From the cell containing the given text, extract its center point as (x, y) coordinate. 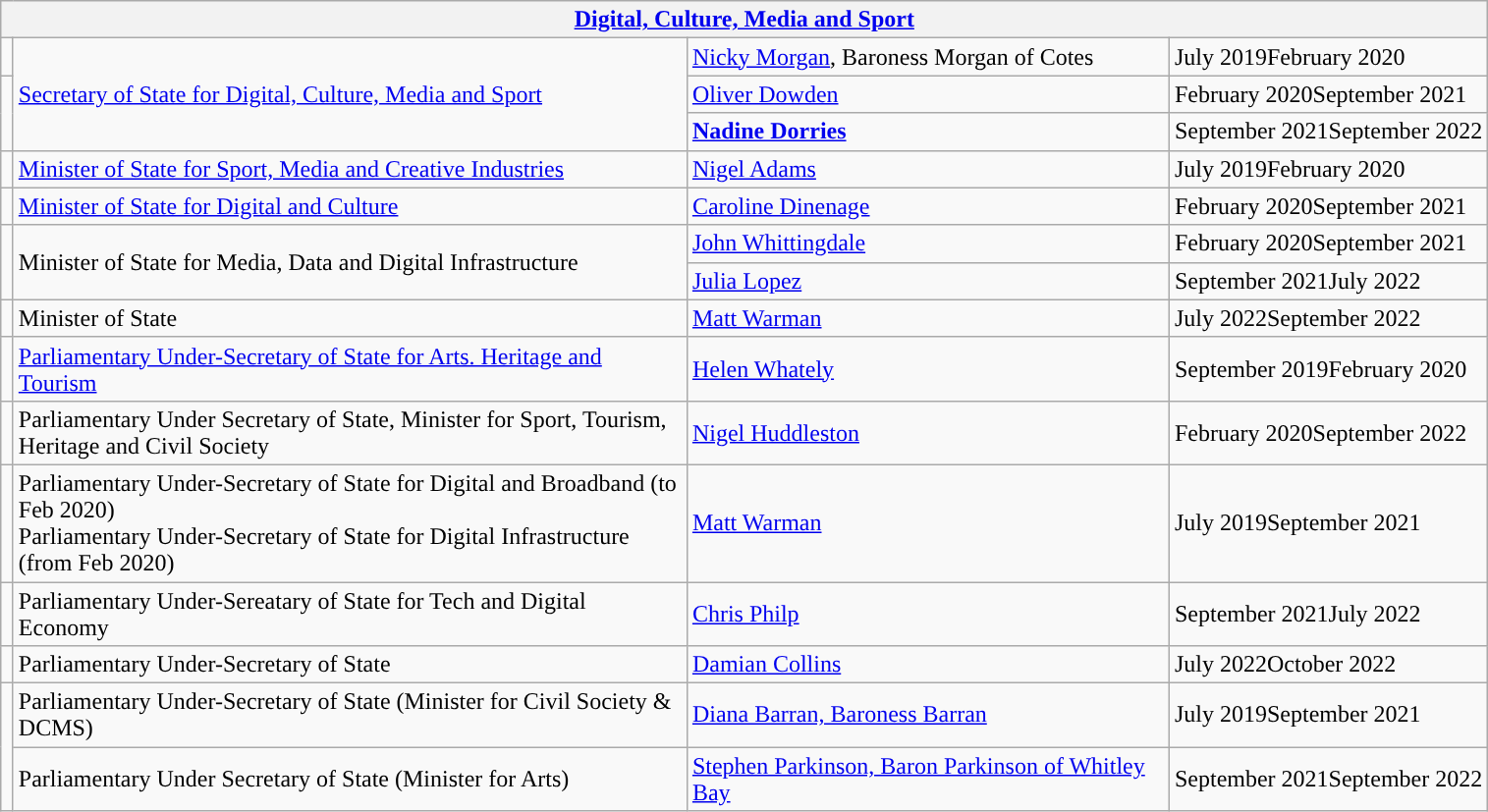
Julia Lopez (927, 281)
September 2019February 2020 (1328, 369)
Parliamentary Under Secretary of State, Minister for Sport, Tourism, Heritage and Civil Society (350, 432)
Caroline Dinenage (927, 206)
Digital, Culture, Media and Sport (744, 20)
Chris Philp (927, 613)
Parliamentary Under-Secretary of State (Minister for Civil Society & DCMS) (350, 715)
Diana Barran, Baroness Barran (927, 715)
Secretary of State for Digital, Culture, Media and Sport (350, 94)
John Whittingdale (927, 244)
Nadine Dorries (927, 132)
Parliamentary Under-Secretary of State (350, 665)
Parliamentary Under-Sereatary of State for Tech and Digital Economy (350, 613)
Nicky Morgan, Baroness Morgan of Cotes (927, 57)
Parliamentary Under Secretary of State (Minister for Arts) (350, 780)
Helen Whately (927, 369)
Minister of State for Media, Data and Digital Infrastructure (350, 262)
July 2022October 2022 (1328, 665)
Damian Collins (927, 665)
Nigel Adams (927, 169)
Oliver Dowden (927, 94)
Minister of State for Digital and Culture (350, 206)
Parliamentary Under-Secretary of State for Arts. Heritage and Tourism (350, 369)
Nigel Huddleston (927, 432)
July 2022September 2022 (1328, 318)
Minister of State (350, 318)
Minister of State for Sport, Media and Creative Industries (350, 169)
February 2020September 2022 (1328, 432)
Stephen Parkinson, Baron Parkinson of Whitley Bay (927, 780)
